Detect which cell encompasses the target text, then output its (x, y) center coordinate. 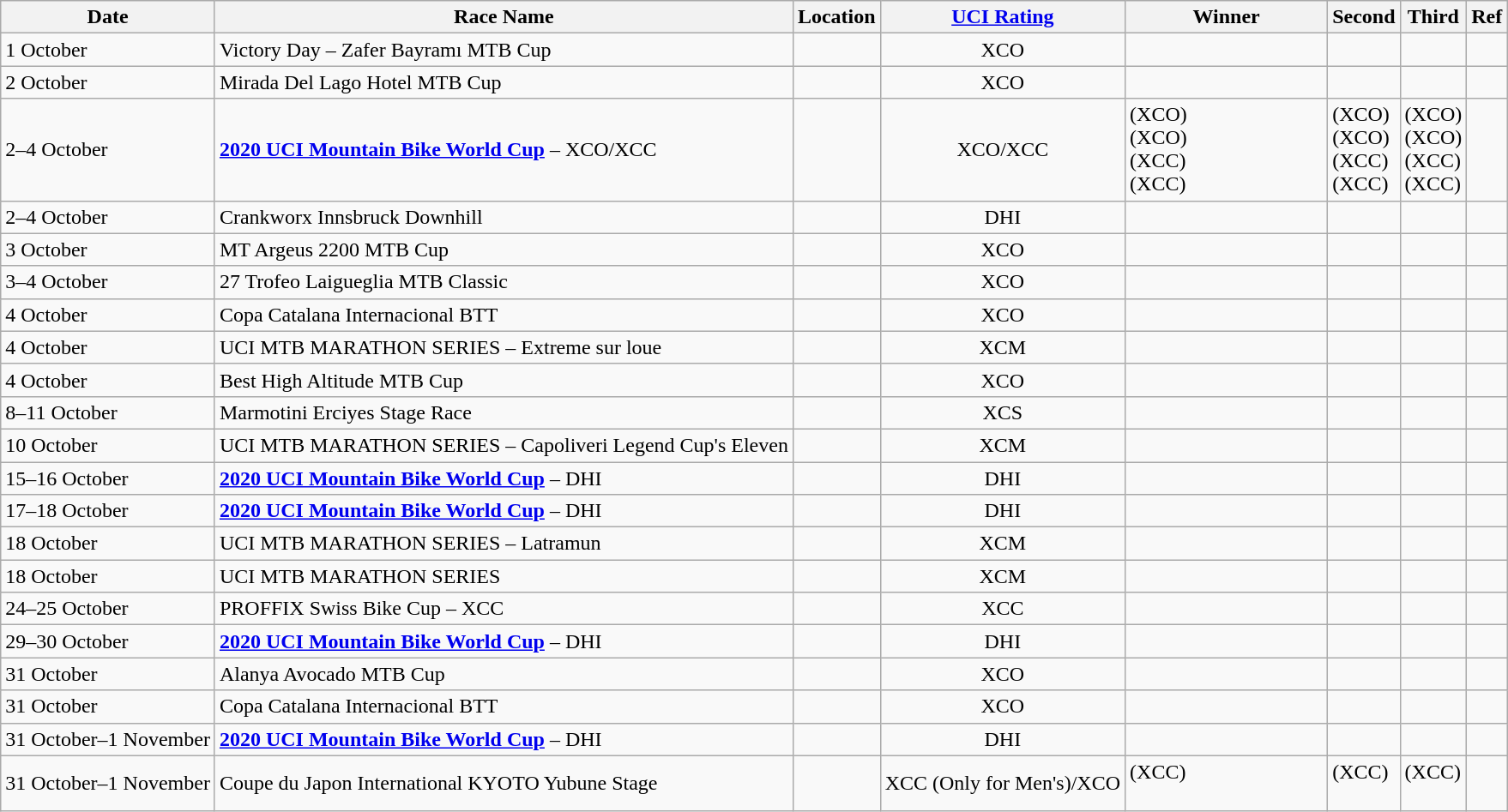
XCS (1002, 412)
Marmotini Erciyes Stage Race (504, 412)
MT Argeus 2200 MTB Cup (504, 250)
UCI MTB MARATHON SERIES – Extreme sur loue (504, 347)
Alanya Avocado MTB Cup (504, 674)
15–16 October (108, 478)
3 October (108, 250)
UCI Rating (1002, 17)
Winner (1227, 17)
3–4 October (108, 282)
2020 UCI Mountain Bike World Cup – XCO/XCC (504, 149)
Mirada Del Lago Hotel MTB Cup (504, 82)
Location (836, 17)
2 October (108, 82)
10 October (108, 445)
1 October (108, 50)
8–11 October (108, 412)
Race Name (504, 17)
29–30 October (108, 641)
Date (108, 17)
Ref (1487, 17)
UCI MTB MARATHON SERIES (504, 576)
Second (1364, 17)
Best High Altitude MTB Cup (504, 380)
UCI MTB MARATHON SERIES – Latramun (504, 544)
Victory Day – Zafer Bayramı MTB Cup (504, 50)
17–18 October (108, 511)
Third (1433, 17)
Crankworx Innsbruck Downhill (504, 217)
UCI MTB MARATHON SERIES – Capoliveri Legend Cup's Eleven (504, 445)
Coupe du Japon International KYOTO Yubune Stage (504, 784)
XCO/XCC (1002, 149)
XCC (Only for Men's)/XCO (1002, 784)
PROFFIX Swiss Bike Cup – XCC (504, 609)
27 Trofeo Laigueglia MTB Classic (504, 282)
XCC (1002, 609)
24–25 October (108, 609)
